Output the (X, Y) coordinate of the center of the cell containing the given text.  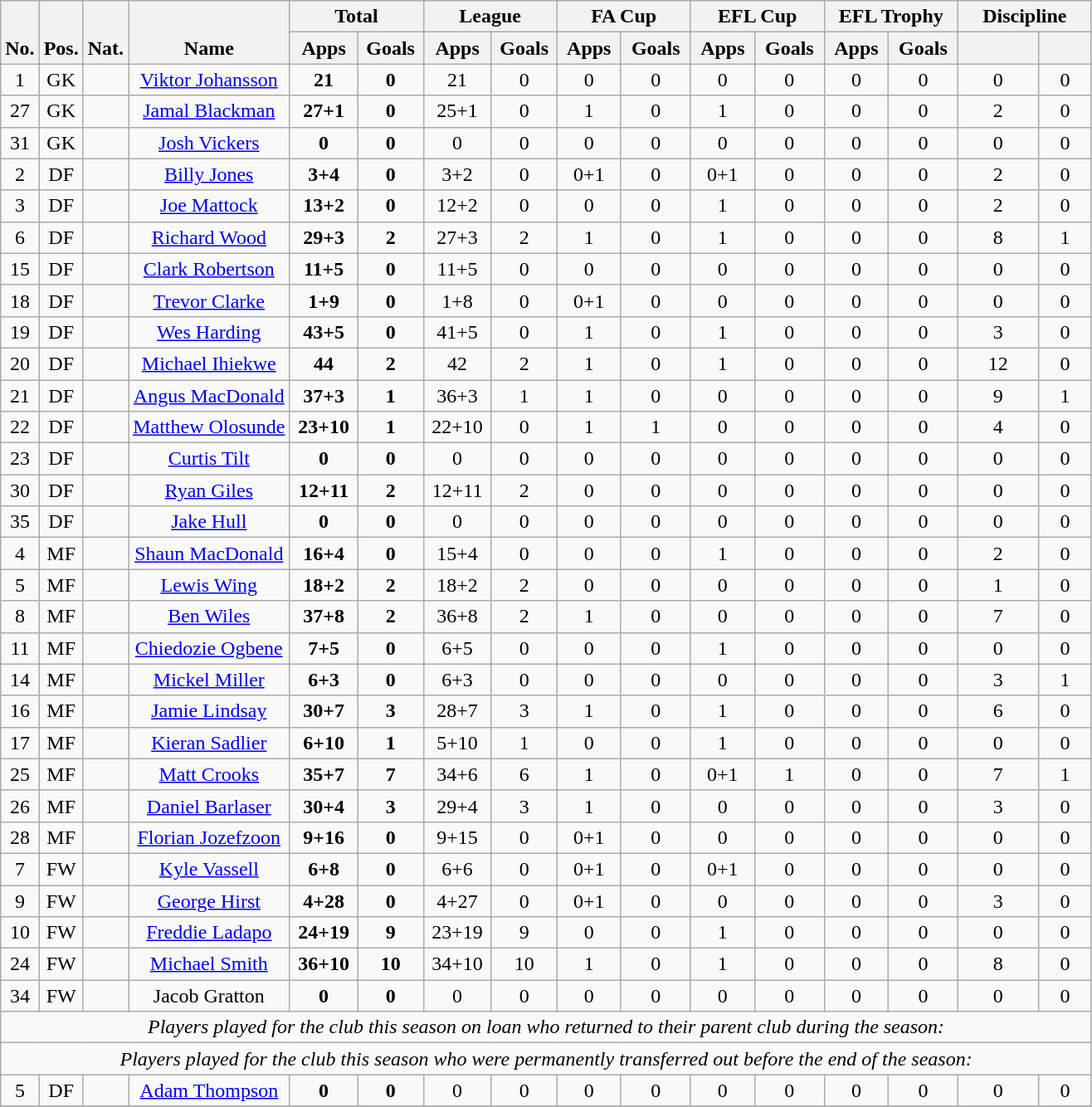
30+4 (324, 806)
12 (997, 363)
6+8 (324, 869)
Michael Ihiekwe (209, 363)
35 (20, 522)
27+3 (457, 237)
No. (20, 32)
23+10 (324, 427)
16 (20, 711)
Mickel Miller (209, 680)
EFL Cup (757, 17)
1+9 (324, 300)
41+5 (457, 332)
Ryan Giles (209, 490)
6+6 (457, 869)
14 (20, 680)
16+4 (324, 553)
30+7 (324, 711)
37+8 (324, 617)
22 (20, 427)
11 (20, 648)
24 (20, 964)
EFL Trophy (891, 17)
13+2 (324, 206)
Lewis Wing (209, 585)
4+28 (324, 900)
34 (20, 996)
28+7 (457, 711)
29+3 (324, 237)
Discipline (1024, 17)
30 (20, 490)
17 (20, 743)
15 (20, 269)
Viktor Johansson (209, 80)
43+5 (324, 332)
31 (20, 143)
5+10 (457, 743)
Richard Wood (209, 237)
Wes Harding (209, 332)
Nat. (105, 32)
Clark Robertson (209, 269)
Jamal Blackman (209, 111)
25+1 (457, 111)
22+10 (457, 427)
Adam Thompson (209, 1090)
Shaun MacDonald (209, 553)
Freddie Ladapo (209, 933)
34+6 (457, 774)
36+10 (324, 964)
19 (20, 332)
27 (20, 111)
Ben Wiles (209, 617)
44 (324, 363)
Billy Jones (209, 174)
27+1 (324, 111)
23 (20, 459)
Players played for the club this season who were permanently transferred out before the end of the season: (546, 1059)
36+3 (457, 396)
Trevor Clarke (209, 300)
League (490, 17)
Josh Vickers (209, 143)
24+19 (324, 933)
6+5 (457, 648)
4+27 (457, 900)
Kieran Sadlier (209, 743)
Jake Hull (209, 522)
36+8 (457, 617)
9+15 (457, 837)
Kyle Vassell (209, 869)
Michael Smith (209, 964)
Name (209, 32)
3+2 (457, 174)
37+3 (324, 396)
FA Cup (624, 17)
Angus MacDonald (209, 396)
Matt Crooks (209, 774)
Florian Jozefzoon (209, 837)
Total (357, 17)
Daniel Barlaser (209, 806)
23+19 (457, 933)
25 (20, 774)
6+10 (324, 743)
9+16 (324, 837)
12+2 (457, 206)
35+7 (324, 774)
20 (20, 363)
Matthew Olosunde (209, 427)
29+4 (457, 806)
26 (20, 806)
Pos. (61, 32)
Players played for the club this season on loan who returned to their parent club during the season: (546, 1027)
7+5 (324, 648)
Chiedozie Ogbene (209, 648)
Jamie Lindsay (209, 711)
42 (457, 363)
3+4 (324, 174)
George Hirst (209, 900)
28 (20, 837)
Jacob Gratton (209, 996)
Joe Mattock (209, 206)
15+4 (457, 553)
Curtis Tilt (209, 459)
1+8 (457, 300)
34+10 (457, 964)
18 (20, 300)
